Detect which cell encompasses the target text, then output its [X, Y] center coordinate. 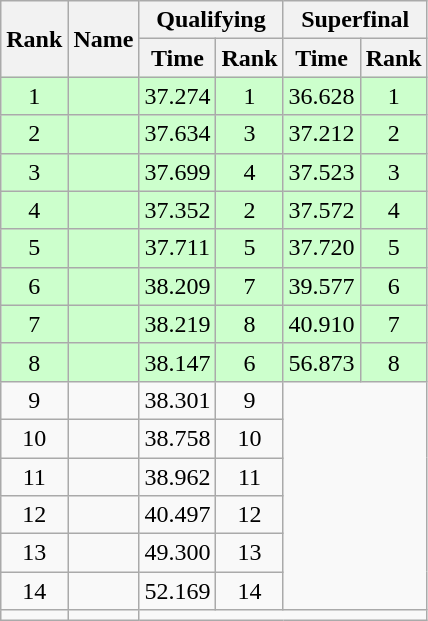
49.300 [178, 553]
37.523 [322, 172]
40.910 [322, 324]
39.577 [322, 286]
38.758 [178, 438]
37.352 [178, 210]
38.209 [178, 286]
37.711 [178, 248]
38.219 [178, 324]
38.962 [178, 477]
37.634 [178, 134]
37.720 [322, 248]
38.301 [178, 400]
Qualifying [211, 20]
56.873 [322, 362]
37.699 [178, 172]
40.497 [178, 515]
38.147 [178, 362]
52.169 [178, 591]
36.628 [322, 96]
37.572 [322, 210]
Superfinal [355, 20]
37.274 [178, 96]
Name [104, 39]
37.212 [322, 134]
